Find where the given text appears and provide that cell's center as (x, y) coordinate. 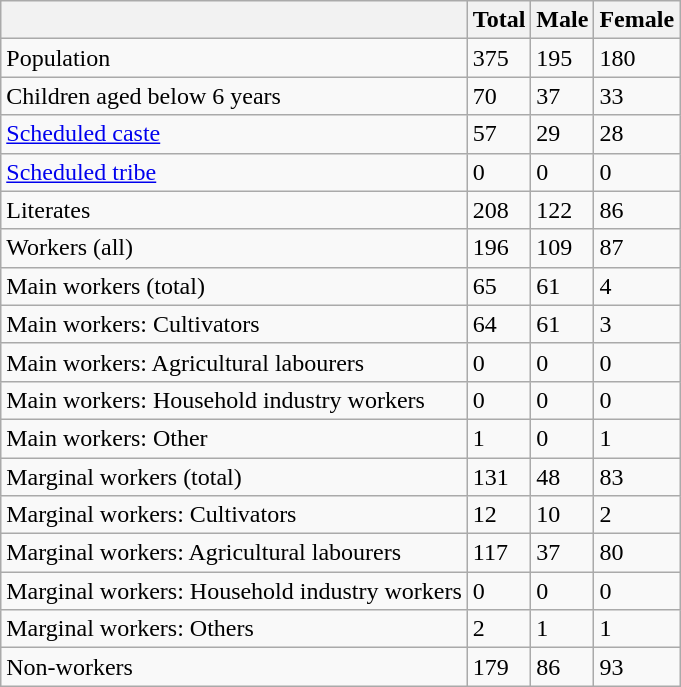
3 (637, 324)
375 (499, 58)
117 (499, 553)
93 (637, 667)
Main workers: Other (234, 438)
Population (234, 58)
Scheduled tribe (234, 172)
Children aged below 6 years (234, 96)
Male (562, 20)
Marginal workers: Others (234, 629)
80 (637, 553)
64 (499, 324)
33 (637, 96)
Main workers: Household industry workers (234, 400)
109 (562, 248)
Non-workers (234, 667)
131 (499, 477)
70 (499, 96)
65 (499, 286)
Main workers: Cultivators (234, 324)
Marginal workers: Cultivators (234, 515)
Scheduled caste (234, 134)
Marginal workers (total) (234, 477)
10 (562, 515)
Total (499, 20)
Main workers (total) (234, 286)
57 (499, 134)
180 (637, 58)
12 (499, 515)
29 (562, 134)
195 (562, 58)
4 (637, 286)
28 (637, 134)
48 (562, 477)
Workers (all) (234, 248)
196 (499, 248)
179 (499, 667)
122 (562, 210)
Marginal workers: Household industry workers (234, 591)
83 (637, 477)
Main workers: Agricultural labourers (234, 362)
Literates (234, 210)
87 (637, 248)
Female (637, 20)
Marginal workers: Agricultural labourers (234, 553)
208 (499, 210)
